Search for the cell housing the specified text and yield its (X, Y) center coordinate. 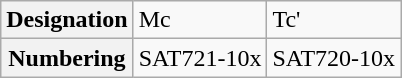
Designation (67, 20)
SAT721-10x (200, 58)
Mc (200, 20)
SAT720-10x (334, 58)
Numbering (67, 58)
Tc' (334, 20)
